Provide the (X, Y) coordinate of the cell's center where the given text is located.  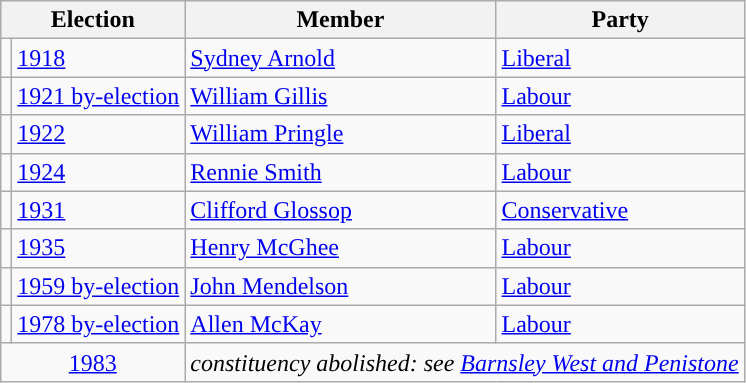
1918 (98, 58)
1959 by-election (98, 286)
1978 by-election (98, 324)
1935 (98, 248)
1931 (98, 210)
1983 (93, 362)
1921 by-election (98, 96)
Rennie Smith (340, 172)
John Mendelson (340, 286)
Member (340, 20)
constituency abolished: see Barnsley West and Penistone (464, 362)
Party (620, 20)
1922 (98, 134)
Conservative (620, 210)
Allen McKay (340, 324)
1924 (98, 172)
Henry McGhee (340, 248)
Election (93, 20)
Sydney Arnold (340, 58)
Clifford Glossop (340, 210)
William Gillis (340, 96)
William Pringle (340, 134)
